Detect which cell encompasses the target text, then output its (x, y) center coordinate. 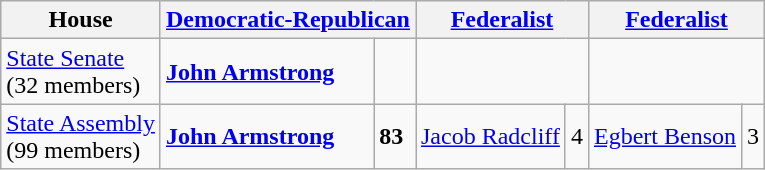
Egbert Benson (664, 136)
4 (576, 136)
State Assembly(99 members) (81, 136)
House (81, 20)
Democratic-Republican (288, 20)
3 (754, 136)
83 (395, 136)
State Senate(32 members) (81, 72)
Jacob Radcliff (491, 136)
